Capture the cell that displays the provided text and extract its (x, y) central coordinate. 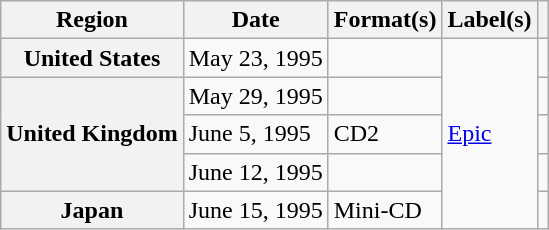
Region (92, 20)
June 5, 1995 (256, 134)
Japan (92, 210)
May 29, 1995 (256, 96)
CD2 (385, 134)
June 15, 1995 (256, 210)
Mini-CD (385, 210)
May 23, 1995 (256, 58)
United Kingdom (92, 134)
Epic (490, 134)
June 12, 1995 (256, 172)
Date (256, 20)
Format(s) (385, 20)
Label(s) (490, 20)
United States (92, 58)
